Pinpoint the cell where the given text exists, returning its (X, Y) midpoint coordinate. 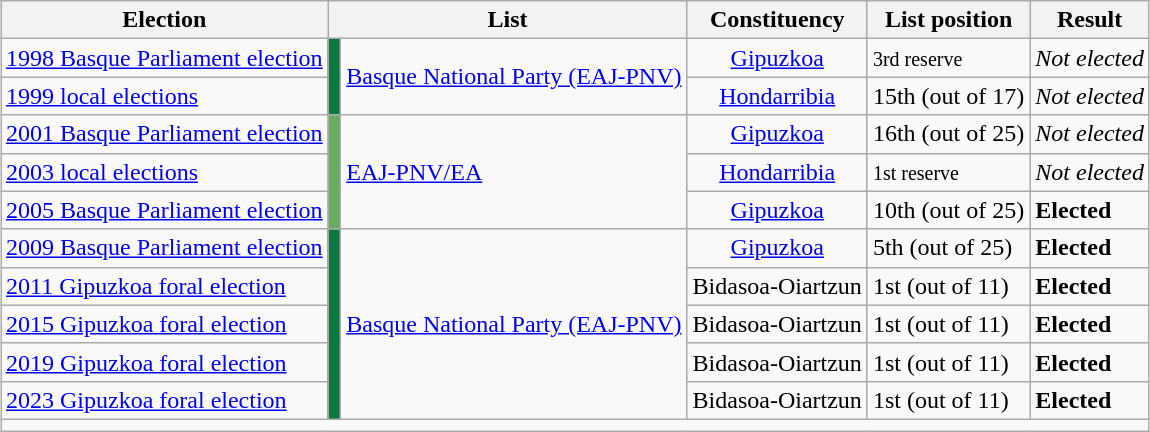
1999 local elections (164, 96)
2015 Gipuzkoa foral election (164, 324)
List position (948, 20)
2001 Basque Parliament election (164, 134)
2003 local elections (164, 172)
1st reserve (948, 172)
2011 Gipuzkoa foral election (164, 286)
1998 Basque Parliament election (164, 58)
10th (out of 25) (948, 210)
2005 Basque Parliament election (164, 210)
Result (1090, 20)
Election (164, 20)
16th (out of 25) (948, 134)
3rd reserve (948, 58)
15th (out of 17) (948, 96)
2009 Basque Parliament election (164, 248)
EAJ-PNV/EA (514, 172)
2023 Gipuzkoa foral election (164, 400)
2019 Gipuzkoa foral election (164, 362)
5th (out of 25) (948, 248)
Constituency (777, 20)
List (508, 20)
